Locate the cell with the specified text and output its (X, Y) center coordinate. 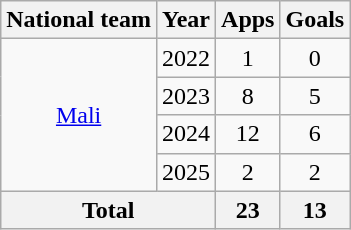
National team (79, 20)
Goals (315, 20)
1 (248, 58)
13 (315, 210)
12 (248, 134)
2024 (186, 134)
2022 (186, 58)
6 (315, 134)
0 (315, 58)
2025 (186, 172)
Total (108, 210)
5 (315, 96)
Year (186, 20)
Apps (248, 20)
8 (248, 96)
Mali (79, 115)
2023 (186, 96)
23 (248, 210)
